Output the (X, Y) coordinate of the center of the cell containing the given text.  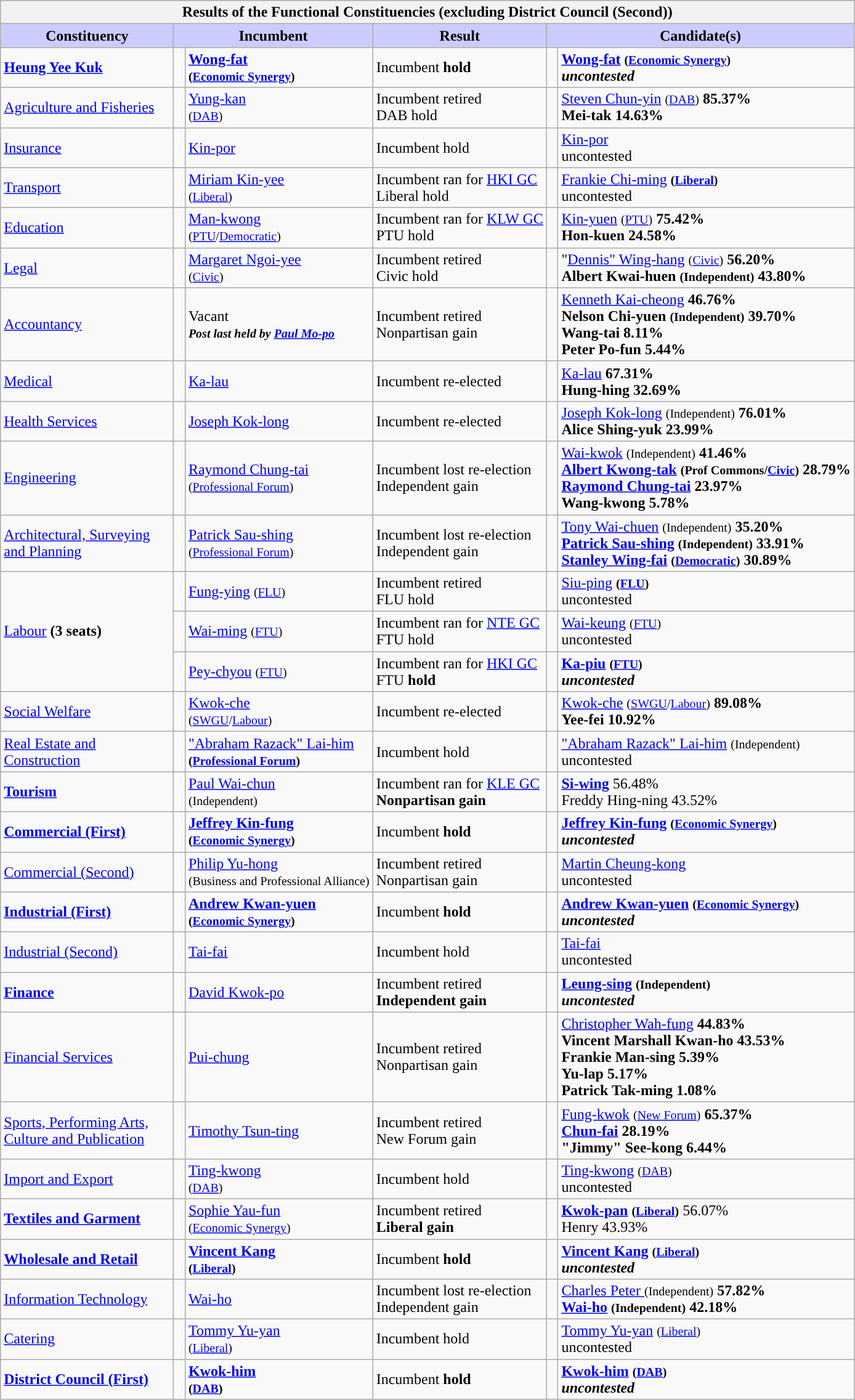
Wong-fat(Economic Synergy) (278, 68)
Labour (3 seats) (87, 632)
Real Estate and Construction (87, 751)
"Abraham Razack" Lai-him(Professional Forum) (278, 751)
Result (460, 36)
Incumbent ran for KLE GCNonpartisan gain (460, 792)
Kin-poruncontested (706, 148)
Education (87, 228)
Wai-ho (278, 1300)
Wong-fat (Economic Synergy)uncontested (706, 68)
Pui-chung (278, 1057)
Paul Wai-chun(Independent) (278, 792)
Leung-sing (Independent)uncontested (706, 992)
Ka-lau 67.31% Hung-hing 32.69% (706, 381)
Andrew Kwan-yuen(Economic Synergy) (278, 912)
Wai-kwok (Independent) 41.46%Albert Kwong-tak (Prof Commons/Civic) 28.79%Raymond Chung-tai 23.97% Wang-kwong 5.78% (706, 478)
Si-wing 56.48%Freddy Hing-ning 43.52% (706, 792)
Tai-fai (278, 952)
Insurance (87, 148)
Incumbent ran for HKI GCLiberal hold (460, 187)
Joseph Kok-long (278, 421)
Incumbent retiredIndependent gain (460, 992)
Pey-chyou (FTU) (278, 671)
Incumbent retired FLU hold (460, 591)
Constituency (87, 36)
Tourism (87, 792)
Incumbent retiredLiberal gain (460, 1218)
Results of the Functional Constituencies (excluding District Council (Second)) (427, 12)
Information Technology (87, 1300)
Jeffrey Kin-fung (Economic Synergy)uncontested (706, 832)
Tony Wai-chuen (Independent) 35.20%Patrick Sau-shing (Independent) 33.91%Stanley Wing-fai (Democratic) 30.89% (706, 543)
Incumbent retiredNew Forum gain (460, 1130)
Charles Peter (Independent) 57.82% Wai-ho (Independent) 42.18% (706, 1300)
Patrick Sau-shing(Professional Forum) (278, 543)
Kin-yuen (PTU) 75.42% Hon-kuen 24.58% (706, 228)
Ka-lau (278, 381)
Miriam Kin-yee(Liberal) (278, 187)
VacantPost last held by Paul Mo-po (278, 324)
Social Welfare (87, 712)
Sports, Performing Arts, Culture and Publication (87, 1130)
Andrew Kwan-yuen (Economic Synergy)uncontested (706, 912)
Kwok-him(DAB) (278, 1380)
Margaret Ngoi-yee(Civic) (278, 267)
Joseph Kok-long (Independent) 76.01%Alice Shing-yuk 23.99% (706, 421)
"Abraham Razack" Lai-him (Independent)uncontested (706, 751)
Import and Export (87, 1179)
Philip Yu-hong(Business and Professional Alliance) (278, 872)
Kenneth Kai-cheong 46.76%Nelson Chi-yuen (Independent) 39.70% Wang-tai 8.11%Peter Po-fun 5.44% (706, 324)
Industrial (First) (87, 912)
Ka-piu (FTU)uncontested (706, 671)
Timothy Tsun-ting (278, 1130)
Accountancy (87, 324)
Incumbent (274, 36)
Incumbent ran for HKI GCFTU hold (460, 671)
Incumbent retiredCivic hold (460, 267)
Wholesale and Retail (87, 1259)
Tommy Yu-yan(Liberal) (278, 1339)
Yung-kan(DAB) (278, 107)
"Dennis" Wing-hang (Civic) 56.20%Albert Kwai-huen (Independent) 43.80% (706, 267)
Health Services (87, 421)
Vincent Kang (Liberal)uncontested (706, 1259)
Tommy Yu-yan (Liberal)uncontested (706, 1339)
Incumbent ran for NTE GCFTU hold (460, 632)
Catering (87, 1339)
Finance (87, 992)
Industrial (Second) (87, 952)
Siu-ping (FLU)uncontested (706, 591)
Commercial (First) (87, 832)
Ting-kwong(DAB) (278, 1179)
Vincent Kang(Liberal) (278, 1259)
Frankie Chi-ming (Liberal)uncontested (706, 187)
Man-kwong(PTU/Democratic) (278, 228)
Commercial (Second) (87, 872)
Martin Cheung-konguncontested (706, 872)
Fung-kwok (New Forum) 65.37% Chun-fai 28.19%"Jimmy" See-kong 6.44% (706, 1130)
Financial Services (87, 1057)
Kwok-pan (Liberal) 56.07%Henry 43.93% (706, 1218)
Wai-keung (FTU)uncontested (706, 632)
Jeffrey Kin-fung(Economic Synergy) (278, 832)
Kwok-che(SWGU/Labour) (278, 712)
Kwok-him (DAB)uncontested (706, 1380)
Textiles and Garment (87, 1218)
Engineering (87, 478)
Medical (87, 381)
Kwok-che (SWGU/Labour) 89.08% Yee-fei 10.92% (706, 712)
Ting-kwong (DAB)uncontested (706, 1179)
Transport (87, 187)
Candidate(s) (700, 36)
Kin-por (278, 148)
Incumbent ran for KLW GCPTU hold (460, 228)
Steven Chun-yin (DAB) 85.37% Mei-tak 14.63% (706, 107)
Architectural, Surveying and Planning (87, 543)
David Kwok-po (278, 992)
Sophie Yau-fun(Economic Synergy) (278, 1218)
Incumbent retiredDAB hold (460, 107)
Christopher Wah-fung 44.83%Vincent Marshall Kwan-ho 43.53%Frankie Man-sing 5.39% Yu-lap 5.17%Patrick Tak-ming 1.08% (706, 1057)
Tai-faiuncontested (706, 952)
Raymond Chung-tai(Professional Forum) (278, 478)
Agriculture and Fisheries (87, 107)
Legal (87, 267)
District Council (First) (87, 1380)
Fung-ying (FLU) (278, 591)
Wai-ming (FTU) (278, 632)
Heung Yee Kuk (87, 68)
